Identify which cell holds the provided text, then report its [x, y] central coordinate. 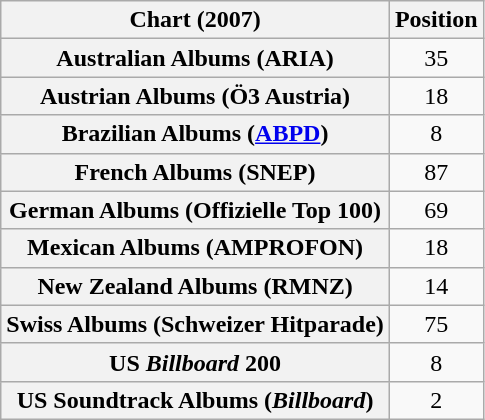
Swiss Albums (Schweizer Hitparade) [196, 324]
75 [436, 324]
2 [436, 400]
87 [436, 172]
35 [436, 58]
Austrian Albums (Ö3 Austria) [196, 96]
New Zealand Albums (RMNZ) [196, 286]
Mexican Albums (AMPROFON) [196, 248]
US Soundtrack Albums (Billboard) [196, 400]
German Albums (Offizielle Top 100) [196, 210]
Brazilian Albums (ABPD) [196, 134]
69 [436, 210]
US Billboard 200 [196, 362]
Position [436, 20]
14 [436, 286]
Australian Albums (ARIA) [196, 58]
Chart (2007) [196, 20]
French Albums (SNEP) [196, 172]
